Scan for the cell matching the given text and deliver its [x, y] coordinate at center. 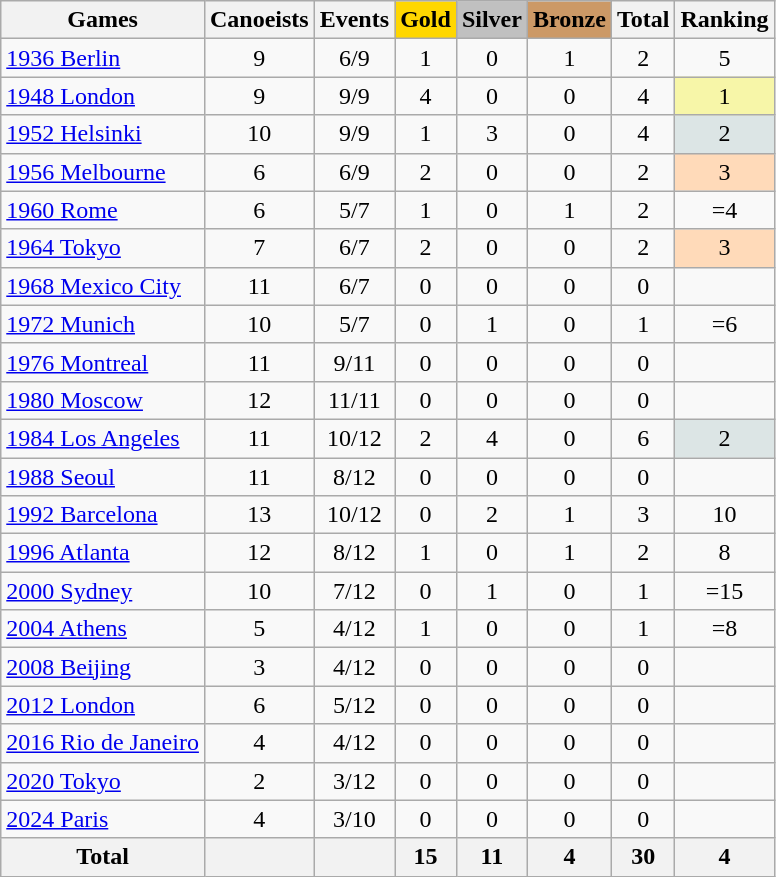
1972 Munich [103, 324]
7/12 [354, 591]
7 [259, 248]
=15 [724, 591]
2016 Rio de Janeiro [103, 743]
1980 Moscow [103, 400]
9/11 [354, 362]
=6 [724, 324]
2024 Paris [103, 819]
3/12 [354, 781]
1952 Helsinki [103, 134]
Games [103, 20]
1992 Barcelona [103, 515]
=4 [724, 210]
11/11 [354, 400]
1948 London [103, 96]
1996 Atlanta [103, 553]
3/10 [354, 819]
2012 London [103, 705]
2020 Tokyo [103, 781]
1960 Rome [103, 210]
8 [724, 553]
1964 Tokyo [103, 248]
Gold [426, 20]
Silver [492, 20]
1936 Berlin [103, 58]
2004 Athens [103, 629]
Canoeists [259, 20]
2000 Sydney [103, 591]
5/12 [354, 705]
30 [643, 857]
=8 [724, 629]
Bronze [569, 20]
Ranking [724, 20]
1968 Mexico City [103, 286]
1956 Melbourne [103, 172]
2008 Beijing [103, 667]
1976 Montreal [103, 362]
1988 Seoul [103, 477]
1984 Los Angeles [103, 438]
Events [354, 20]
13 [259, 515]
15 [426, 857]
